Determine the [X, Y] coordinate at the center of the cell enclosing the given text.  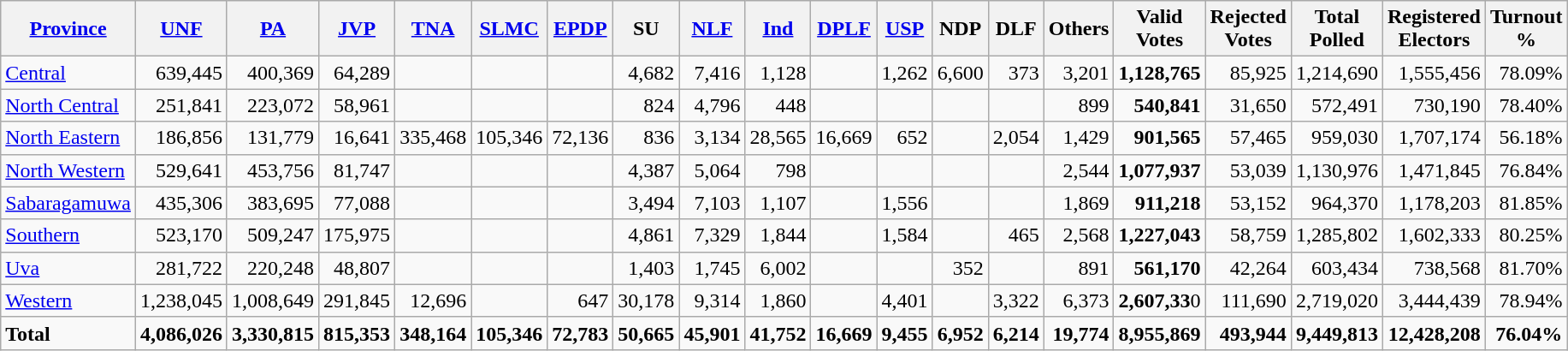
81.70% [1526, 268]
Others [1079, 29]
81,747 [358, 170]
131,779 [272, 138]
45,901 [712, 333]
647 [580, 300]
899 [1079, 105]
824 [647, 105]
41,752 [778, 333]
901,565 [1160, 138]
Province [68, 29]
465 [1016, 235]
175,975 [358, 235]
72,783 [580, 333]
1,429 [1079, 138]
3,201 [1079, 73]
78.40% [1526, 105]
Turnout% [1526, 29]
NLF [712, 29]
16,641 [358, 138]
Southern [68, 235]
836 [647, 138]
572,491 [1336, 105]
42,264 [1248, 268]
1,214,690 [1336, 73]
9,455 [905, 333]
603,434 [1336, 268]
58,759 [1248, 235]
540,841 [1160, 105]
2,607,330 [1160, 300]
1,555,456 [1434, 73]
3,322 [1016, 300]
48,807 [358, 268]
4,796 [712, 105]
Central [68, 73]
EPDP [580, 29]
Uva [68, 268]
1,008,649 [272, 300]
509,247 [272, 235]
400,369 [272, 73]
ValidVotes [1160, 29]
493,944 [1248, 333]
9,314 [712, 300]
959,030 [1336, 138]
1,128,765 [1160, 73]
4,401 [905, 300]
1,745 [712, 268]
81.85% [1526, 203]
1,869 [1079, 203]
12,696 [433, 300]
85,925 [1248, 73]
North Central [68, 105]
1,584 [905, 235]
911,218 [1160, 203]
77,088 [358, 203]
1,707,174 [1434, 138]
72,136 [580, 138]
1,262 [905, 73]
RegisteredElectors [1434, 29]
738,568 [1434, 268]
335,468 [433, 138]
4,861 [647, 235]
1,227,043 [1160, 235]
1,107 [778, 203]
PA [272, 29]
12,428,208 [1434, 333]
383,695 [272, 203]
639,445 [181, 73]
1,178,203 [1434, 203]
80.25% [1526, 235]
291,845 [358, 300]
76.04% [1526, 333]
4,387 [647, 170]
3,330,815 [272, 333]
9,449,813 [1336, 333]
30,178 [647, 300]
78.09% [1526, 73]
58,961 [358, 105]
1,077,937 [1160, 170]
53,039 [1248, 170]
3,444,439 [1434, 300]
1,130,976 [1336, 170]
4,086,026 [181, 333]
448 [778, 105]
8,955,869 [1160, 333]
435,306 [181, 203]
529,641 [181, 170]
TNA [433, 29]
Ind [778, 29]
DPLF [843, 29]
7,329 [712, 235]
6,952 [960, 333]
7,416 [712, 73]
561,170 [1160, 268]
4,682 [647, 73]
NDP [960, 29]
1,556 [905, 203]
186,856 [181, 138]
6,373 [1079, 300]
798 [778, 170]
6,214 [1016, 333]
891 [1079, 268]
North Western [68, 170]
SU [647, 29]
220,248 [272, 268]
North Eastern [68, 138]
78.94% [1526, 300]
523,170 [181, 235]
373 [1016, 73]
6,600 [960, 73]
USP [905, 29]
Western [68, 300]
1,128 [778, 73]
Sabaragamuwa [68, 203]
281,722 [181, 268]
964,370 [1336, 203]
730,190 [1434, 105]
TotalPolled [1336, 29]
1,602,333 [1434, 235]
UNF [181, 29]
Total [68, 333]
348,164 [433, 333]
1,238,045 [181, 300]
815,353 [358, 333]
111,690 [1248, 300]
JVP [358, 29]
RejectedVotes [1248, 29]
1,844 [778, 235]
352 [960, 268]
251,841 [181, 105]
3,134 [712, 138]
1,285,802 [1336, 235]
6,002 [778, 268]
2,719,020 [1336, 300]
5,064 [712, 170]
76.84% [1526, 170]
1,471,845 [1434, 170]
19,774 [1079, 333]
2,054 [1016, 138]
28,565 [778, 138]
64,289 [358, 73]
56.18% [1526, 138]
1,860 [778, 300]
57,465 [1248, 138]
50,665 [647, 333]
SLMC [510, 29]
3,494 [647, 203]
652 [905, 138]
2,544 [1079, 170]
DLF [1016, 29]
53,152 [1248, 203]
1,403 [647, 268]
223,072 [272, 105]
7,103 [712, 203]
453,756 [272, 170]
31,650 [1248, 105]
2,568 [1079, 235]
